Locate the cell with the specified text and output its [x, y] center coordinate. 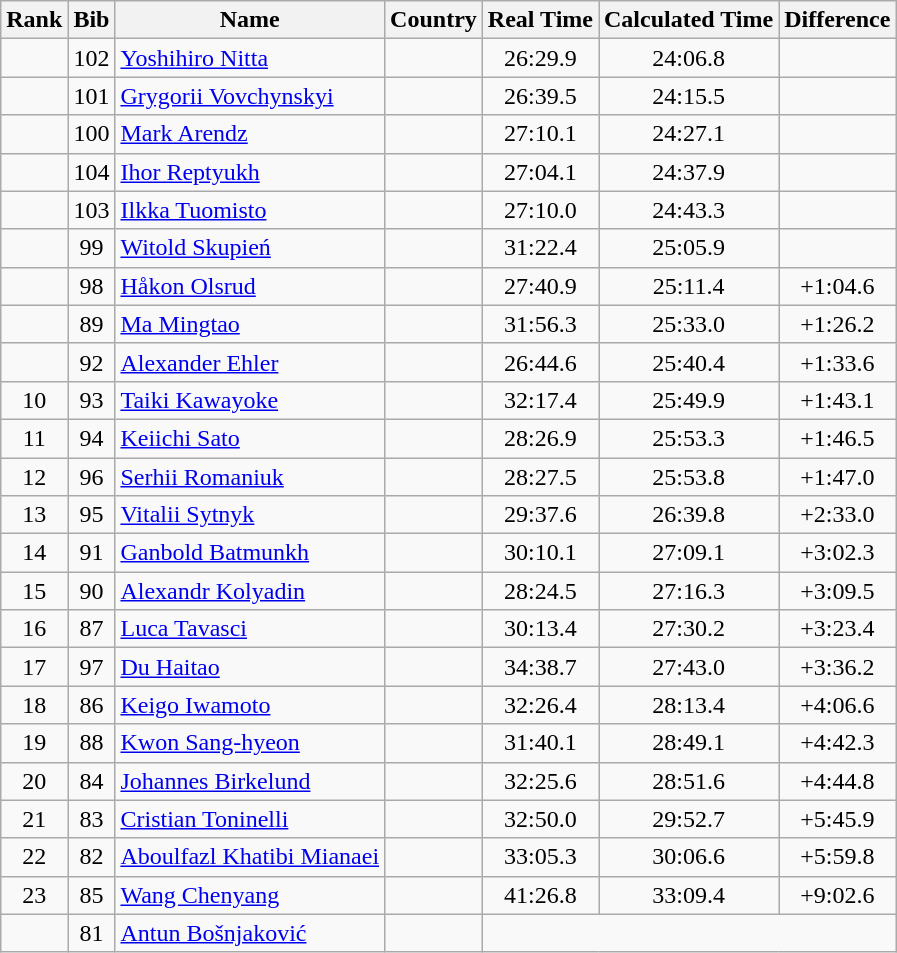
25:05.9 [688, 248]
Mark Arendz [250, 134]
25:53.8 [688, 477]
Calculated Time [688, 20]
Wang Chenyang [250, 895]
25:49.9 [688, 400]
Kwon Sang-hyeon [250, 743]
27:10.0 [540, 210]
11 [34, 438]
32:50.0 [540, 819]
91 [92, 553]
104 [92, 172]
Cristian Toninelli [250, 819]
Ma Mingtao [250, 324]
25:53.3 [688, 438]
Aboulfazl Khatibi Mianaei [250, 857]
+5:45.9 [838, 819]
102 [92, 58]
Du Haitao [250, 667]
28:51.6 [688, 781]
Håkon Olsrud [250, 286]
Real Time [540, 20]
20 [34, 781]
Keiichi Sato [250, 438]
+2:33.0 [838, 515]
16 [34, 629]
+3:36.2 [838, 667]
83 [92, 819]
+5:59.8 [838, 857]
90 [92, 591]
28:13.4 [688, 705]
29:52.7 [688, 819]
Grygorii Vovchynskyi [250, 96]
41:26.8 [540, 895]
+3:23.4 [838, 629]
97 [92, 667]
27:16.3 [688, 591]
27:40.9 [540, 286]
81 [92, 933]
28:27.5 [540, 477]
34:38.7 [540, 667]
Country [434, 20]
33:09.4 [688, 895]
Serhii Romaniuk [250, 477]
31:22.4 [540, 248]
28:49.1 [688, 743]
25:40.4 [688, 362]
Rank [34, 20]
24:37.9 [688, 172]
26:44.6 [540, 362]
98 [92, 286]
30:13.4 [540, 629]
26:29.9 [540, 58]
Bib [92, 20]
+1:43.1 [838, 400]
93 [92, 400]
+3:09.5 [838, 591]
Alexander Ehler [250, 362]
Difference [838, 20]
+4:42.3 [838, 743]
28:26.9 [540, 438]
95 [92, 515]
Alexandr Kolyadin [250, 591]
+4:44.8 [838, 781]
+1:46.5 [838, 438]
+9:02.6 [838, 895]
23 [34, 895]
99 [92, 248]
Keigo Iwamoto [250, 705]
Johannes Birkelund [250, 781]
84 [92, 781]
Ganbold Batmunkh [250, 553]
24:43.3 [688, 210]
12 [34, 477]
29:37.6 [540, 515]
24:15.5 [688, 96]
89 [92, 324]
Ihor Reptyukh [250, 172]
Luca Tavasci [250, 629]
86 [92, 705]
19 [34, 743]
26:39.8 [688, 515]
31:40.1 [540, 743]
30:10.1 [540, 553]
Vitalii Sytnyk [250, 515]
Name [250, 20]
27:09.1 [688, 553]
87 [92, 629]
Antun Bošnjaković [250, 933]
Taiki Kawayoke [250, 400]
15 [34, 591]
27:10.1 [540, 134]
33:05.3 [540, 857]
+1:33.6 [838, 362]
27:30.2 [688, 629]
Witold Skupień [250, 248]
31:56.3 [540, 324]
18 [34, 705]
101 [92, 96]
25:11.4 [688, 286]
Yoshihiro Nitta [250, 58]
100 [92, 134]
+1:26.2 [838, 324]
+4:06.6 [838, 705]
94 [92, 438]
21 [34, 819]
+3:02.3 [838, 553]
24:27.1 [688, 134]
+1:47.0 [838, 477]
27:04.1 [540, 172]
Ilkka Tuomisto [250, 210]
10 [34, 400]
27:43.0 [688, 667]
14 [34, 553]
26:39.5 [540, 96]
96 [92, 477]
32:25.6 [540, 781]
17 [34, 667]
32:26.4 [540, 705]
103 [92, 210]
88 [92, 743]
25:33.0 [688, 324]
32:17.4 [540, 400]
24:06.8 [688, 58]
92 [92, 362]
82 [92, 857]
28:24.5 [540, 591]
30:06.6 [688, 857]
22 [34, 857]
13 [34, 515]
85 [92, 895]
+1:04.6 [838, 286]
